Detect which cell encompasses the target text, then output its (X, Y) center coordinate. 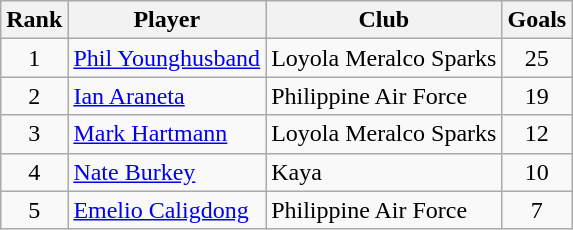
7 (537, 210)
Mark Hartmann (167, 134)
1 (34, 58)
Goals (537, 20)
Phil Younghusband (167, 58)
5 (34, 210)
25 (537, 58)
Emelio Caligdong (167, 210)
4 (34, 172)
Kaya (384, 172)
2 (34, 96)
Club (384, 20)
Ian Araneta (167, 96)
3 (34, 134)
19 (537, 96)
10 (537, 172)
Rank (34, 20)
Nate Burkey (167, 172)
12 (537, 134)
Player (167, 20)
